Search for the cell housing the specified text and yield its [X, Y] center coordinate. 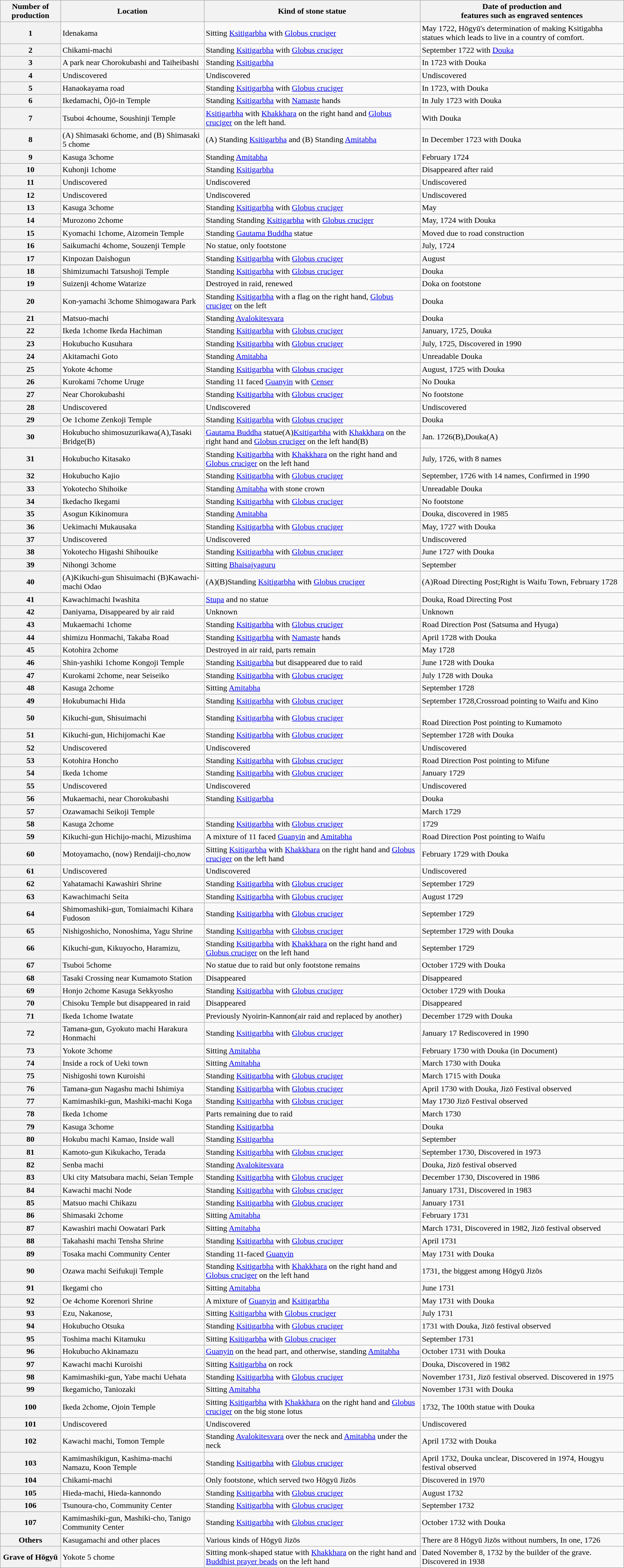
Standing Ksitigarbha but disappeared due to raid [312, 663]
37 [31, 539]
Kawachi machi, Tomon Temple [132, 1441]
39 [31, 565]
Hokubumachi Hida [132, 701]
Hieda-machi, Hieda-kannondo [132, 1493]
Ikedacho Ikegami [132, 501]
92 [31, 1300]
A mixture of Guanyin and Ksitigarbha [312, 1300]
July, 1725, Discovered in 1990 [522, 344]
January 1729 [522, 773]
Suizenji 4chome Watarize [132, 284]
Douka, discovered in 1985 [522, 514]
15 [31, 233]
50 [31, 718]
19 [31, 284]
Standing Standing Ksitigarbha with Globus cruciger [312, 220]
December 1729 with Douka [522, 1016]
Kotohira Honcho [132, 760]
Ikeda 2chome, Ojoin Temple [132, 1407]
Nishigoshi town Kuroishi [132, 1076]
Tamana-gun, Gyokuto machi Harakura Honmachi [132, 1033]
106 [31, 1505]
Kikuchi-gun, Shisuimachi [132, 718]
60 [31, 854]
August, 1725 with Douka [522, 369]
January 17 Rediscovered in 1990 [522, 1033]
June 1727 with Douka [522, 552]
78 [31, 1114]
Standing 11-faced Guanyin [312, 1253]
12 [31, 195]
Sitting Ksitigarbha with Khakkhara on the right hand and Globus cruciger on the left hand [312, 854]
1 [31, 33]
22 [31, 331]
Douka, Discovered in 1982 [522, 1364]
16 [31, 246]
Kotohira 2chome [132, 650]
With Douka [522, 118]
81 [31, 1152]
Kyomachi 1chome, Aizomein Temple [132, 233]
Tsunoura-cho, Community Center [132, 1505]
August 1732 [522, 1493]
No Douka [522, 382]
March 1730 [522, 1114]
September, 1726 with 14 names, Confirmed in 1990 [522, 476]
Previously Nyoirin-Kannon(air raid and replaced by another) [312, 1016]
Kawachimachi Seita [132, 897]
Hokubucho Kusuhara [132, 344]
38 [31, 552]
91 [31, 1288]
11 [31, 182]
May, 1727 with Douka [522, 527]
Kuhonji 1chome [132, 169]
30 [31, 437]
77 [31, 1101]
Takahashi machi Tensha Shrine [132, 1241]
Mukaemachi 1chome [132, 624]
Tasaki Crossing near Kumamoto Station [132, 978]
April 1728 with Douka [522, 637]
Matsuo-machi [132, 318]
6 [31, 101]
A mixture of 11 faced Guanyin and Amitabha [312, 837]
Yokote 5 chome [132, 1557]
10 [31, 169]
Douka, Jizō festival observed [522, 1165]
January, 1725, Douka [522, 331]
58 [31, 824]
Kamimashiki-gun, Mashiki-machi Koga [132, 1101]
94 [31, 1326]
Ozawa machi Seifukuji Temple [132, 1271]
Guanyin on the head part, and otherwise, standing Amitabha [312, 1352]
April 1731 [522, 1241]
Yahatamachi Kawashiri Shrine [132, 884]
1731 with Douka, Jizō festival observed [522, 1326]
Ikeda 1chome Ikeda Hachiman [132, 331]
Uekimachi Mukausaka [132, 527]
85 [31, 1203]
74 [31, 1063]
Uki city Matsubara machi, Seian Temple [132, 1177]
36 [31, 527]
In December 1723 with Douka [522, 139]
Kamimashiki-gun, Yabe machi Uehata [132, 1377]
February 1731 [522, 1215]
75 [31, 1076]
62 [31, 884]
47 [31, 675]
February 1724 [522, 157]
February 1730 with Douka (in Document) [522, 1050]
29 [31, 420]
In 1723, with Douka [522, 88]
March 1715 with Douka [522, 1076]
shimizu Honmachi, Takaba Road [132, 637]
Douka, Road Directing Post [522, 599]
69 [31, 991]
3 [31, 63]
Tsuboi 4choume, Soushinji Temple [132, 118]
55 [31, 786]
There are 8 Hōgyū Jizōs without numbers, In one, 1726 [522, 1540]
48 [31, 688]
Chisoku Temple but disappeared in raid [132, 1003]
Road Direction Post (Satsuma and Hyuga) [522, 624]
Saikumachi 4chome, Souzenji Temple [132, 246]
Various kinds of Hōgyū Jizōs [312, 1540]
63 [31, 897]
Kikuchi-gun Hichijo-machi, Mizushima [132, 837]
September 1731 [522, 1339]
November 1731, Jizō festival observed. Discovered in 1975 [522, 1377]
32 [31, 476]
Nihongi 3chome [132, 565]
March 1730 with Douka [522, 1063]
Road Direction Post pointing to Mifune [522, 760]
61 [31, 871]
Hokubu machi Kamao, Inside wall [132, 1139]
Kamimashikigun, Kashima-machi Namazu, Koon Temple [132, 1463]
17 [31, 258]
September 1722 with Douka [522, 50]
September 1728,Crossroad pointing to Waifu and Kino [522, 701]
34 [31, 501]
(A)(B)Standing Ksitigarbha with Globus cruciger [312, 582]
(A) Standing Ksitigarbha and (B) Standing Amitabha [312, 139]
Idenakama [132, 33]
Standing Gautama Buddha statue [312, 233]
Ikegami cho [132, 1288]
79 [31, 1127]
Gautama Buddha statue(A)Ksitigarbha with Khakkhara on the right hand and Globus cruciger on the left hand(B) [312, 437]
No statue due to raid but only footstone remains [312, 965]
68 [31, 978]
September 1732 [522, 1505]
September 1729 with Douka [522, 931]
44 [31, 637]
96 [31, 1352]
103 [31, 1463]
99 [31, 1390]
Sitting Ksitigarbha with Khakkhara on the right hand and Globus cruciger on the big stone lotus [312, 1407]
Stupa and no statue [312, 599]
April 1730 with Douka, Jizō Festival observed [522, 1088]
July 1728 with Douka [522, 675]
Motoyamacho, (now) Rendaiji-cho,now [132, 854]
Oe 1chome Zenkoji Temple [132, 420]
Honjo 2chome Kasuga Sekkyosho [132, 991]
80 [31, 1139]
No statue, only footstone [312, 246]
Destroyed in air raid, parts remain [312, 650]
83 [31, 1177]
23 [31, 344]
Sitting monk-shaped statue with Khakkhara on the right hand and Buddhist prayer beads on the left hand [312, 1557]
Kikuchi-gun, Kikuyocho, Haramizu, [132, 948]
A park near Chorokubashi and Taiheibashi [132, 63]
98 [31, 1377]
31 [31, 459]
(A)Kikuchi-gun Shisuimachi (B)Kawachi-machi Odao [132, 582]
October 1732 with Douka [522, 1522]
Tsuboi 5chome [132, 965]
Parts remaining due to raid [312, 1114]
33 [31, 489]
Number of production [31, 11]
Yokotecho Shihoike [132, 489]
Ikedamachi, Ōjō-in Temple [132, 101]
102 [31, 1441]
April 1732 with Douka [522, 1441]
Kasugamachi and other places [132, 1540]
Sitting Ksitigarbha on rock [312, 1364]
59 [31, 837]
13 [31, 208]
Jan. 1726(B),Douka(A) [522, 437]
September 1728 [522, 688]
Only footstone, which served two Hōgyū Jizōs [312, 1480]
November 1731 with Douka [522, 1390]
Hokubucho Otsuka [132, 1326]
51 [31, 735]
Oe 4chome Korenori Shrine [132, 1300]
95 [31, 1339]
January 1731 [522, 1203]
In July 1723 with Douka [522, 101]
May 1722, Hōgyū's determination of making Ksitigabha statues which leads to live in a country of comfort. [522, 33]
Road Direction Post pointing to Waifu [522, 837]
Ksitigarbha with Khakkhara on the right hand and Globus cruciger on the left hand. [312, 118]
Yokote 3chome [132, 1050]
October 1731 with Douka [522, 1352]
Discovered in 1970 [522, 1480]
70 [31, 1003]
Shimomashiki-gun, Tomiaimachi Kihara Fudoson [132, 914]
76 [31, 1088]
Ozawamachi Seikoji Temple [132, 811]
45 [31, 650]
Ikegamicho, Taniozaki [132, 1390]
Location [132, 11]
Inside a rock of Ueki town [132, 1063]
9 [31, 157]
Senba machi [132, 1165]
April 1732, Douka unclear, Discovered in 1974, Hougyu festival observed [522, 1463]
Tamana-gun Nagashu machi Ishimiya [132, 1088]
Nishigoshicho, Nonoshima, Yagu Shrine [132, 931]
Hokubucho Kajio [132, 476]
107 [31, 1522]
26 [31, 382]
25 [31, 369]
September 1730, Discovered in 1973 [522, 1152]
In 1723 with Douka [522, 63]
Disappeared after raid [522, 169]
Hanaokayama road [132, 88]
Dated November 8, 1732 by the builder of the grave. Discovered in 1938 [522, 1557]
Akitamachi Goto [132, 356]
Murozono 2chome [132, 220]
84 [31, 1190]
2 [31, 50]
Ezu, Nakanose, [132, 1314]
7 [31, 118]
54 [31, 773]
Kawachi machi Node [132, 1190]
52 [31, 748]
42 [31, 612]
Toshima machi Kitamuku [132, 1339]
87 [31, 1228]
5 [31, 88]
Yokote 4chome [132, 369]
September 1728 with Douka [522, 735]
Destroyed in raid, renewed [312, 284]
71 [31, 1016]
Standing Amitabha with stone crown [312, 489]
Shin-yashiki 1chome Kongoji Temple [132, 663]
18 [31, 271]
27 [31, 394]
Standing Avalokitesvara over the neck and Amitabha under the neck [312, 1441]
Kind of stone statue [312, 11]
93 [31, 1314]
Daniyama, Disappeared by air raid [132, 612]
90 [31, 1271]
35 [31, 514]
July, 1726, with 8 names [522, 459]
January 1731, Discovered in 1983 [522, 1190]
88 [31, 1241]
Kamimashiki-gun, Mashiki-cho, Tanigo Community Center [132, 1522]
July 1731 [522, 1314]
May, 1724 with Douka [522, 220]
40 [31, 582]
97 [31, 1364]
Matsuo machi Chikazu [132, 1203]
Standing 11 faced Guanyin with Censer [312, 382]
Hokubucho shimosuzurikawa(A),Tasaki Bridge(B) [132, 437]
Standing Ksitigarbha with a flag on the right hand, Globus cruciger on the left [312, 301]
February 1729 with Douka [522, 854]
(A)Road Directing Post;Right is Waifu Town, February 1728 [522, 582]
Others [31, 1540]
Ikeda 1chome Iwatate [132, 1016]
49 [31, 701]
Sitting Bhaisajyaguru [312, 565]
Kon-yamachi 3chome Shimogawara Park [132, 301]
8 [31, 139]
100 [31, 1407]
1732, The 100th statue with Douka [522, 1407]
14 [31, 220]
(A) Shimasaki 6chome, and (B) Shimasaki 5 chome [132, 139]
65 [31, 931]
20 [31, 301]
1731, the biggest among Hōgyū Jizōs [522, 1271]
Tosaka machi Community Center [132, 1253]
Grave of Hōgyū [31, 1557]
24 [31, 356]
Kinpozan Daishogun [132, 258]
Kurokami 7chome Uruge [132, 382]
89 [31, 1253]
December 1730, Discovered in 1986 [522, 1177]
4 [31, 75]
Road Direction Post pointing to Kumamoto [522, 718]
July, 1724 [522, 246]
Asogun Kikinomura [132, 514]
Yokotecho Higashi Shihouike [132, 552]
104 [31, 1480]
June 1731 [522, 1288]
Doka on footstone [522, 284]
101 [31, 1424]
Near Chorokubashi [132, 394]
43 [31, 624]
Kikuchi-gun, Hichijomachi Kae [132, 735]
May 1728 [522, 650]
73 [31, 1050]
Date of production andfeatures such as engraved sentences [522, 11]
August [522, 258]
June 1728 with Douka [522, 663]
41 [31, 599]
21 [31, 318]
Mukaemachi, near Chorokubashi [132, 799]
May 1730 Jizō Festival observed [522, 1101]
53 [31, 760]
64 [31, 914]
66 [31, 948]
28 [31, 407]
56 [31, 799]
86 [31, 1215]
March 1731, Discovered in 1982, Jizō festival observed [522, 1228]
Kawachi machi Kuroishi [132, 1364]
105 [31, 1493]
Shimasaki 2chome [132, 1215]
46 [31, 663]
Kawachimachi Iwashita [132, 599]
May [522, 208]
Moved due to road construction [522, 233]
1729 [522, 824]
82 [31, 1165]
Kurokami 2chome, near Seiseiko [132, 675]
August 1729 [522, 897]
Shimizumachi Tatsushoji Temple [132, 271]
67 [31, 965]
Kawashiri machi Oowatari Park [132, 1228]
72 [31, 1033]
57 [31, 811]
Hokubucho Kitasako [132, 459]
March 1729 [522, 811]
Hokubucho Akinamazu [132, 1352]
Kamoto-gun Kikukacho, Terada [132, 1152]
